Identify which cell holds the provided text, then report its (X, Y) central coordinate. 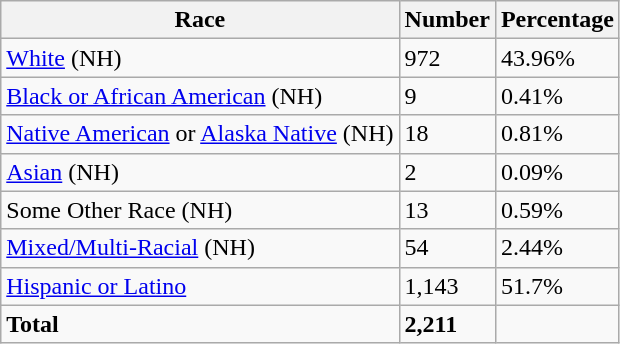
0.41% (557, 96)
54 (447, 248)
Total (200, 324)
0.59% (557, 210)
Hispanic or Latino (200, 286)
Race (200, 20)
Percentage (557, 20)
43.96% (557, 58)
1,143 (447, 286)
2.44% (557, 248)
Some Other Race (NH) (200, 210)
0.81% (557, 134)
51.7% (557, 286)
2 (447, 172)
Asian (NH) (200, 172)
Number (447, 20)
13 (447, 210)
0.09% (557, 172)
Black or African American (NH) (200, 96)
Mixed/Multi-Racial (NH) (200, 248)
Native American or Alaska Native (NH) (200, 134)
2,211 (447, 324)
972 (447, 58)
White (NH) (200, 58)
9 (447, 96)
18 (447, 134)
